Capture the cell that displays the provided text and extract its (x, y) central coordinate. 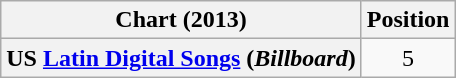
5 (408, 58)
Chart (2013) (181, 20)
Position (408, 20)
US Latin Digital Songs (Billboard) (181, 58)
